Scan for the cell matching the given text and deliver its (x, y) coordinate at center. 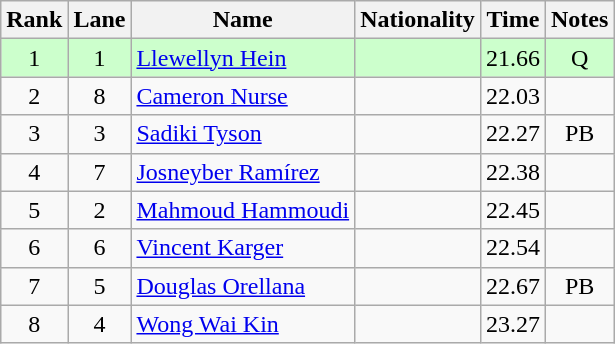
Lane (100, 20)
Notes (579, 20)
Time (512, 20)
Josneyber Ramírez (243, 172)
22.45 (512, 210)
22.27 (512, 134)
Mahmoud Hammoudi (243, 210)
Wong Wai Kin (243, 324)
23.27 (512, 324)
22.03 (512, 96)
Cameron Nurse (243, 96)
22.38 (512, 172)
Douglas Orellana (243, 286)
21.66 (512, 58)
Q (579, 58)
Name (243, 20)
Vincent Karger (243, 248)
Llewellyn Hein (243, 58)
22.54 (512, 248)
22.67 (512, 286)
Rank (34, 20)
Sadiki Tyson (243, 134)
Nationality (418, 20)
